Extract the [X, Y] coordinate from the center of the cell holding the provided text.  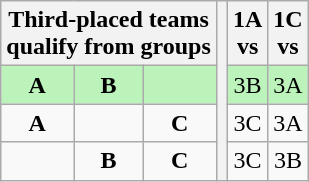
1Cvs [288, 34]
1Avs [247, 34]
Third-placed teamsqualify from groups [109, 34]
